Pinpoint the cell where the given text exists, returning its [x, y] midpoint coordinate. 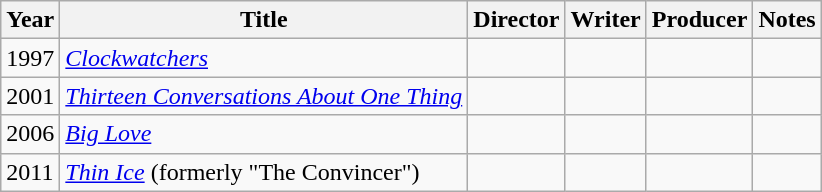
Big Love [264, 134]
Thin Ice (formerly "The Convincer") [264, 172]
Writer [606, 20]
2011 [30, 172]
1997 [30, 58]
Director [516, 20]
2006 [30, 134]
Producer [700, 20]
Year [30, 20]
Thirteen Conversations About One Thing [264, 96]
2001 [30, 96]
Title [264, 20]
Clockwatchers [264, 58]
Notes [787, 20]
